Detect which cell encompasses the target text, then output its [X, Y] center coordinate. 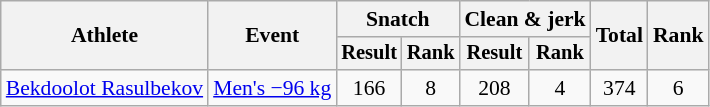
374 [620, 88]
4 [560, 88]
Bekdoolot Rasulbekov [104, 88]
6 [678, 88]
8 [431, 88]
Event [272, 36]
Snatch [398, 19]
Men's −96 kg [272, 88]
166 [369, 88]
208 [494, 88]
Clean & jerk [524, 19]
Athlete [104, 36]
Total [620, 36]
